Extract the (X, Y) coordinate from the center of the cell holding the provided text.  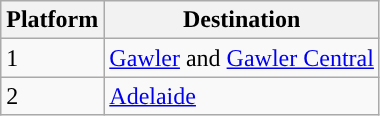
2 (52, 96)
Gawler and Gawler Central (242, 58)
1 (52, 58)
Platform (52, 20)
Adelaide (242, 96)
Destination (242, 20)
